Return the (x, y) coordinate for the center point of the cell that contains the specified text.  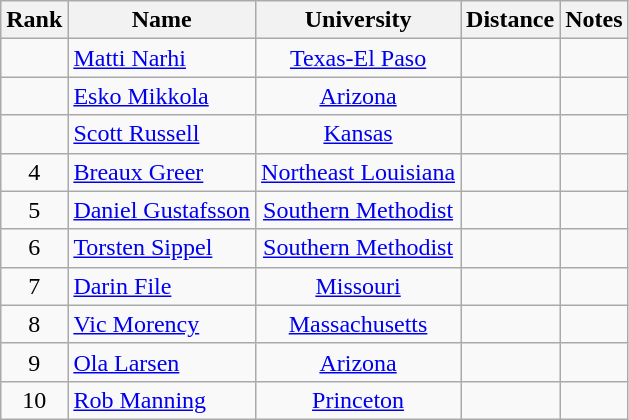
Daniel Gustafsson (162, 210)
5 (34, 210)
Rank (34, 20)
Esko Mikkola (162, 96)
9 (34, 362)
Rob Manning (162, 400)
7 (34, 286)
Northeast Louisiana (358, 172)
4 (34, 172)
Matti Narhi (162, 58)
Kansas (358, 134)
10 (34, 400)
Vic Morency (162, 324)
Scott Russell (162, 134)
Darin File (162, 286)
Notes (594, 20)
Ola Larsen (162, 362)
Torsten Sippel (162, 248)
Distance (510, 20)
6 (34, 248)
Breaux Greer (162, 172)
Princeton (358, 400)
Missouri (358, 286)
Name (162, 20)
Massachusetts (358, 324)
8 (34, 324)
University (358, 20)
Texas-El Paso (358, 58)
